From the cell containing the given text, extract its center point as (x, y) coordinate. 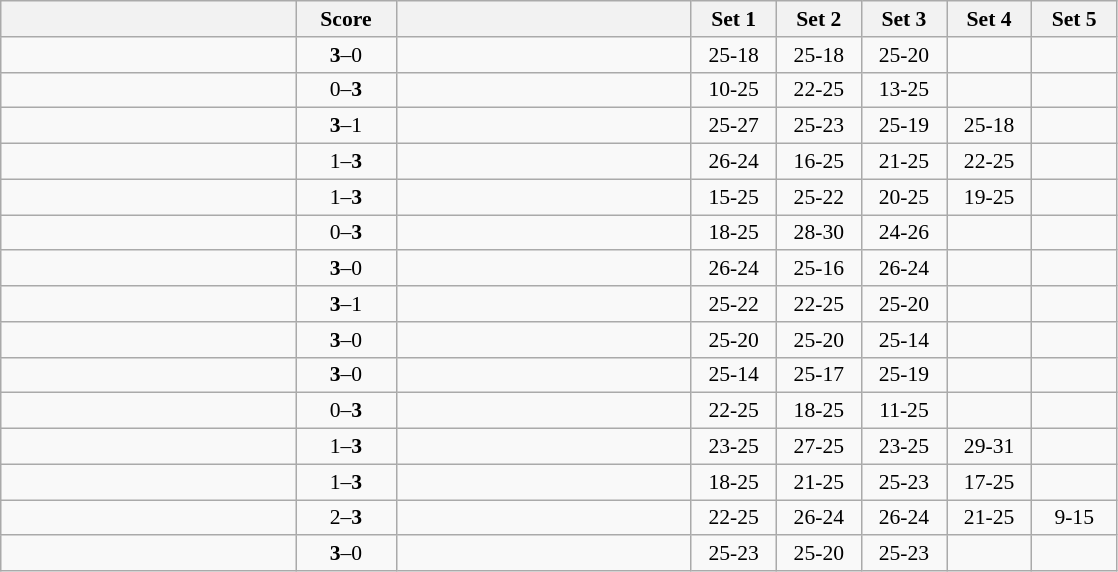
Set 1 (734, 19)
17-25 (988, 482)
Set 3 (904, 19)
11-25 (904, 411)
29-31 (988, 447)
27-25 (818, 447)
Set 4 (988, 19)
9-15 (1074, 518)
25-17 (818, 375)
16-25 (818, 162)
2–3 (346, 518)
24-26 (904, 233)
19-25 (988, 197)
Score (346, 19)
28-30 (818, 233)
Set 2 (818, 19)
15-25 (734, 197)
25-16 (818, 269)
10-25 (734, 90)
25-27 (734, 126)
20-25 (904, 197)
Set 5 (1074, 19)
13-25 (904, 90)
